Determine the [X, Y] coordinate at the center of the cell enclosing the given text.  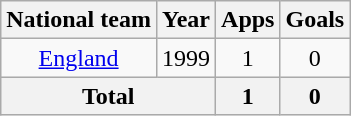
England [79, 58]
Apps [248, 20]
National team [79, 20]
Total [108, 96]
Year [186, 20]
1999 [186, 58]
Goals [315, 20]
